Provide the [x, y] coordinate of the cell's center where the given text is located.  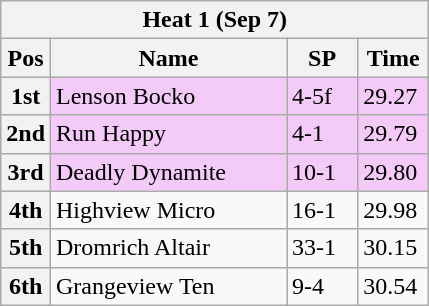
Heat 1 (Sep 7) [215, 20]
29.79 [394, 134]
16-1 [322, 210]
Highview Micro [169, 210]
9-4 [322, 286]
2nd [26, 134]
Dromrich Altair [169, 248]
Pos [26, 58]
6th [26, 286]
SP [322, 58]
30.15 [394, 248]
4-1 [322, 134]
30.54 [394, 286]
Lenson Bocko [169, 96]
10-1 [322, 172]
4-5f [322, 96]
Deadly Dynamite [169, 172]
Time [394, 58]
Run Happy [169, 134]
33-1 [322, 248]
29.98 [394, 210]
3rd [26, 172]
1st [26, 96]
Grangeview Ten [169, 286]
29.80 [394, 172]
4th [26, 210]
29.27 [394, 96]
5th [26, 248]
Name [169, 58]
